Pinpoint the cell where the given text exists, returning its (X, Y) midpoint coordinate. 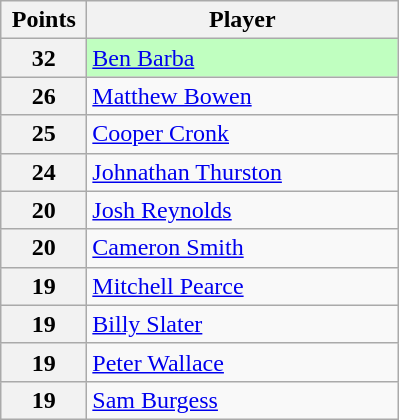
Sam Burgess (242, 400)
Matthew Bowen (242, 96)
32 (44, 58)
Mitchell Pearce (242, 286)
Billy Slater (242, 324)
Cooper Cronk (242, 134)
Johnathan Thurston (242, 172)
Josh Reynolds (242, 210)
25 (44, 134)
Points (44, 20)
24 (44, 172)
26 (44, 96)
Player (242, 20)
Cameron Smith (242, 248)
Peter Wallace (242, 362)
Ben Barba (242, 58)
